Detect which cell encompasses the target text, then output its [X, Y] center coordinate. 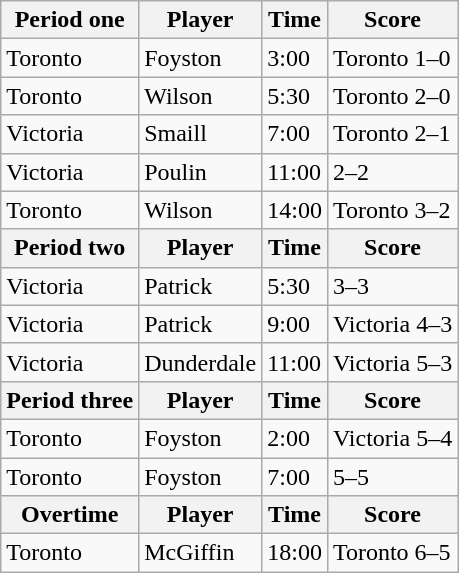
Period three [70, 400]
Victoria 4–3 [392, 324]
5–5 [392, 477]
Period one [70, 20]
2–2 [392, 172]
2:00 [295, 438]
Smaill [200, 134]
Period two [70, 248]
Toronto 2–1 [392, 134]
Victoria 5–3 [392, 362]
Overtime [70, 515]
Toronto 2–0 [392, 96]
McGiffin [200, 553]
3–3 [392, 286]
Toronto 6–5 [392, 553]
Poulin [200, 172]
Dunderdale [200, 362]
Toronto 3–2 [392, 210]
9:00 [295, 324]
Victoria 5–4 [392, 438]
3:00 [295, 58]
18:00 [295, 553]
14:00 [295, 210]
Toronto 1–0 [392, 58]
